For the text-containing cell, return its midpoint in [x, y] coordinate format. 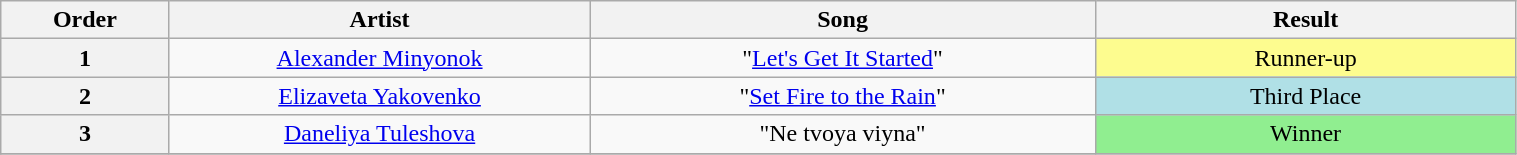
"Set Fire to the Rain" [842, 96]
Elizaveta Yakovenko [380, 96]
Order [85, 20]
Artist [380, 20]
3 [85, 134]
Alexander Minyonok [380, 58]
Song [842, 20]
Third Place [1306, 96]
Runner-up [1306, 58]
Daneliya Tuleshova [380, 134]
Result [1306, 20]
1 [85, 58]
"Ne tvoya viyna" [842, 134]
2 [85, 96]
"Let's Get It Started" [842, 58]
Winner [1306, 134]
